Pinpoint the cell where the given text exists, returning its [X, Y] midpoint coordinate. 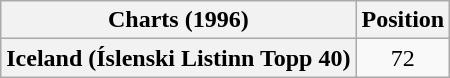
Charts (1996) [178, 20]
Iceland (Íslenski Listinn Topp 40) [178, 58]
72 [403, 58]
Position [403, 20]
